From the cell containing the given text, extract its center point as (X, Y) coordinate. 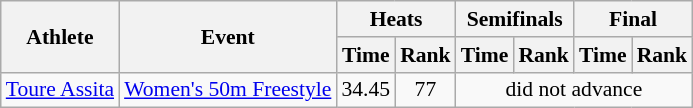
Semifinals (515, 19)
Heats (396, 19)
Event (228, 36)
34.45 (366, 90)
Women's 50m Freestyle (228, 90)
77 (426, 90)
Toure Assita (60, 90)
did not advance (574, 90)
Final (633, 19)
Athlete (60, 36)
